Scan for the cell matching the given text and deliver its (x, y) coordinate at center. 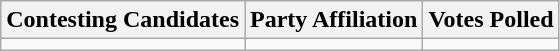
Votes Polled (491, 20)
Contesting Candidates (123, 20)
Party Affiliation (334, 20)
